Return the (x, y) coordinate for the center point of the cell that contains the specified text.  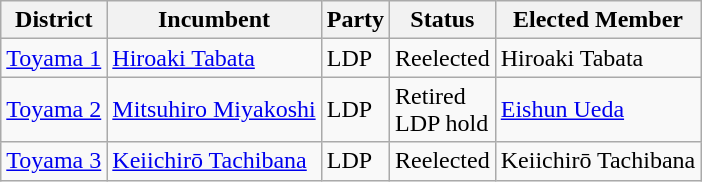
District (54, 20)
Incumbent (214, 20)
Status (443, 20)
Toyama 3 (54, 161)
Mitsuhiro Miyakoshi (214, 110)
Eishun Ueda (598, 110)
Toyama 1 (54, 58)
Elected Member (598, 20)
Toyama 2 (54, 110)
Party (355, 20)
RetiredLDP hold (443, 110)
